Detect which cell encompasses the target text, then output its [X, Y] center coordinate. 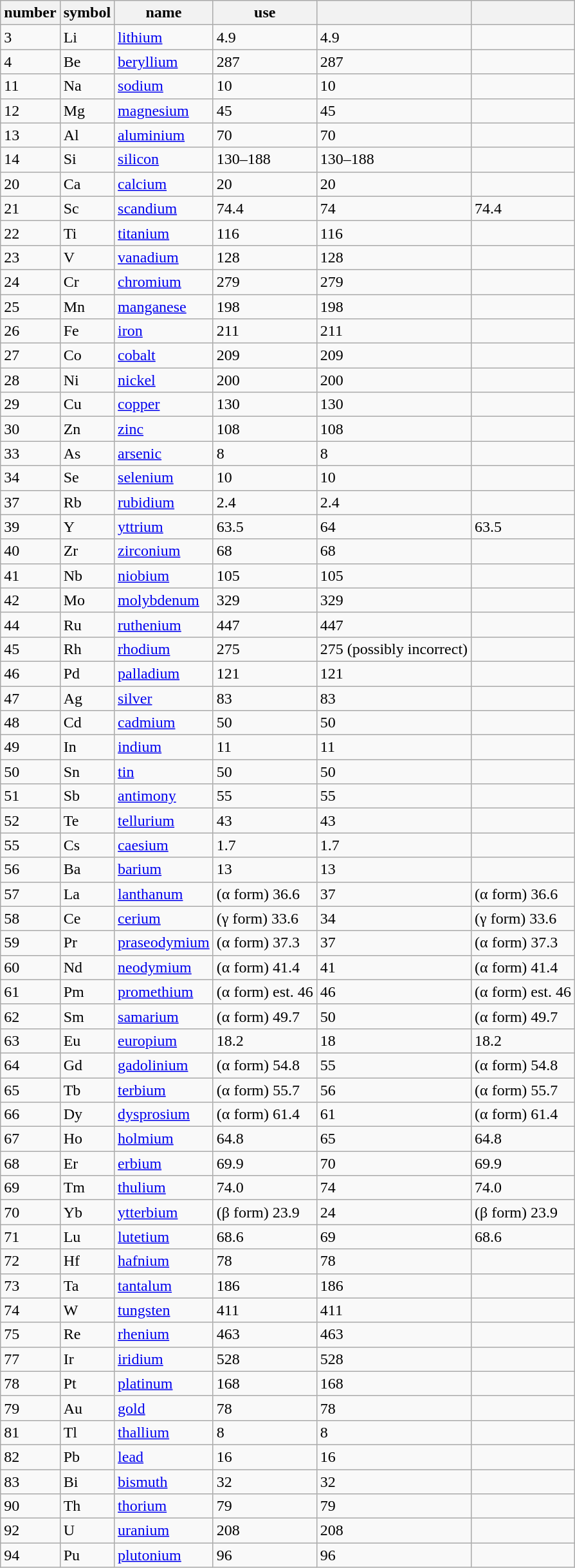
44 [30, 624]
94 [30, 1555]
58 [30, 918]
Na [87, 86]
tin [164, 772]
zirconium [164, 551]
cadmium [164, 723]
59 [30, 943]
Eu [87, 1041]
holmium [164, 1139]
ytterbium [164, 1212]
Fe [87, 331]
cobalt [164, 356]
81 [30, 1432]
Hf [87, 1261]
antimony [164, 796]
77 [30, 1359]
beryllium [164, 62]
Cr [87, 282]
Lu [87, 1237]
barium [164, 870]
Co [87, 356]
Li [87, 37]
La [87, 894]
33 [30, 453]
silver [164, 698]
30 [30, 429]
number [30, 13]
Pb [87, 1457]
72 [30, 1261]
Cu [87, 405]
Pr [87, 943]
promethium [164, 992]
47 [30, 698]
Nd [87, 967]
ruthenium [164, 624]
neodymium [164, 967]
lead [164, 1457]
U [87, 1531]
Tm [87, 1188]
Yb [87, 1212]
3 [30, 37]
samarium [164, 1016]
lanthanum [164, 894]
uranium [164, 1531]
hafnium [164, 1261]
chromium [164, 282]
arsenic [164, 453]
Sm [87, 1016]
W [87, 1310]
Se [87, 478]
49 [30, 747]
Re [87, 1335]
71 [30, 1237]
tungsten [164, 1310]
Ni [87, 380]
dysprosium [164, 1115]
Zn [87, 429]
scandium [164, 208]
62 [30, 1016]
In [87, 747]
82 [30, 1457]
22 [30, 233]
niobium [164, 576]
39 [30, 527]
terbium [164, 1090]
Te [87, 821]
plutonium [164, 1555]
use [265, 13]
selenium [164, 478]
yttrium [164, 527]
42 [30, 600]
europium [164, 1041]
40 [30, 551]
Ho [87, 1139]
52 [30, 821]
60 [30, 967]
zinc [164, 429]
Sc [87, 208]
26 [30, 331]
67 [30, 1139]
Sb [87, 796]
tantalum [164, 1286]
Er [87, 1163]
Ca [87, 184]
Be [87, 62]
Cs [87, 845]
57 [30, 894]
Sn [87, 772]
Pu [87, 1555]
Ba [87, 870]
Pd [87, 673]
Th [87, 1506]
thallium [164, 1432]
275 [265, 649]
Zr [87, 551]
Tl [87, 1432]
Pt [87, 1383]
90 [30, 1506]
lithium [164, 37]
Dy [87, 1115]
18 [394, 1041]
Rb [87, 502]
Mg [87, 111]
73 [30, 1286]
cerium [164, 918]
29 [30, 405]
magnesium [164, 111]
thulium [164, 1188]
14 [30, 160]
Gd [87, 1065]
V [87, 257]
Mo [87, 600]
Rh [87, 649]
75 [30, 1335]
tellurium [164, 821]
Au [87, 1408]
28 [30, 380]
Ta [87, 1286]
12 [30, 111]
praseodymium [164, 943]
aluminium [164, 135]
calcium [164, 184]
symbol [87, 13]
Mn [87, 307]
iridium [164, 1359]
Ag [87, 698]
Cd [87, 723]
27 [30, 356]
vanadium [164, 257]
21 [30, 208]
Al [87, 135]
rhenium [164, 1335]
Tb [87, 1090]
copper [164, 405]
Ce [87, 918]
indium [164, 747]
As [87, 453]
gadolinium [164, 1065]
Ir [87, 1359]
rubidium [164, 502]
Ru [87, 624]
molybdenum [164, 600]
63 [30, 1041]
Si [87, 160]
gold [164, 1408]
palladium [164, 673]
Ti [87, 233]
erbium [164, 1163]
Bi [87, 1481]
Nb [87, 576]
Pm [87, 992]
manganese [164, 307]
sodium [164, 86]
thorium [164, 1506]
name [164, 13]
iron [164, 331]
titanium [164, 233]
nickel [164, 380]
lutetium [164, 1237]
25 [30, 307]
bismuth [164, 1481]
silicon [164, 160]
4 [30, 62]
66 [30, 1115]
92 [30, 1531]
275 (possibly incorrect) [394, 649]
rhodium [164, 649]
caesium [164, 845]
51 [30, 796]
48 [30, 723]
23 [30, 257]
Y [87, 527]
platinum [164, 1383]
